Return the (X, Y) coordinate for the center point of the cell that contains the specified text.  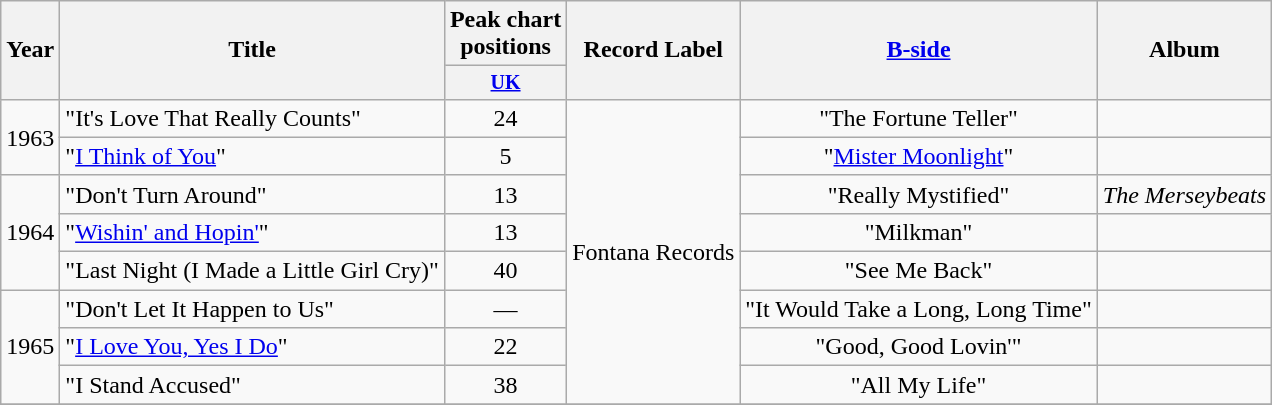
Title (252, 50)
Album (1184, 50)
"It Would Take a Long, Long Time" (918, 309)
Year (30, 50)
"Last Night (I Made a Little Girl Cry)" (252, 271)
1965 (30, 347)
Fontana Records (654, 251)
"Don't Turn Around" (252, 194)
"Good, Good Lovin'" (918, 347)
"Milkman" (918, 232)
Peak chartpositions (505, 34)
B-side (918, 50)
The Merseybeats (1184, 194)
22 (505, 347)
"The Fortune Teller" (918, 118)
"All My Life" (918, 385)
— (505, 309)
"See Me Back" (918, 271)
40 (505, 271)
1963 (30, 137)
"I Think of You" (252, 156)
Record Label (654, 50)
"I Love You, Yes I Do" (252, 347)
38 (505, 385)
24 (505, 118)
"Mister Moonlight" (918, 156)
"It's Love That Really Counts" (252, 118)
1964 (30, 232)
"I Stand Accused" (252, 385)
5 (505, 156)
"Wishin' and Hopin'" (252, 232)
"Don't Let It Happen to Us" (252, 309)
"Really Mystified" (918, 194)
UK (505, 82)
